Return [X, Y] of the center of cell containing provided text 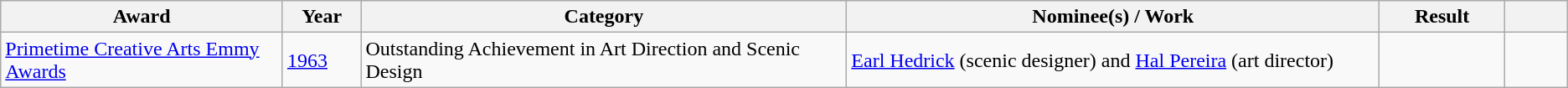
Year [322, 17]
Earl Hedrick (scenic designer) and Hal Pereira (art director) [1113, 60]
1963 [322, 60]
Primetime Creative Arts Emmy Awards [142, 60]
Award [142, 17]
Result [1442, 17]
Category [604, 17]
Outstanding Achievement in Art Direction and Scenic Design [604, 60]
Nominee(s) / Work [1113, 17]
